Capture the cell that displays the provided text and extract its (x, y) central coordinate. 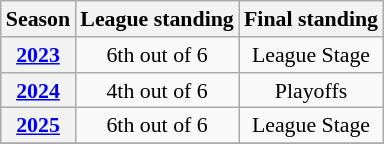
2024 (38, 90)
Final standing (311, 18)
Playoffs (311, 90)
4th out of 6 (157, 90)
2025 (38, 125)
League standing (157, 18)
2023 (38, 54)
Season (38, 18)
